Search for the cell housing the specified text and yield its (x, y) center coordinate. 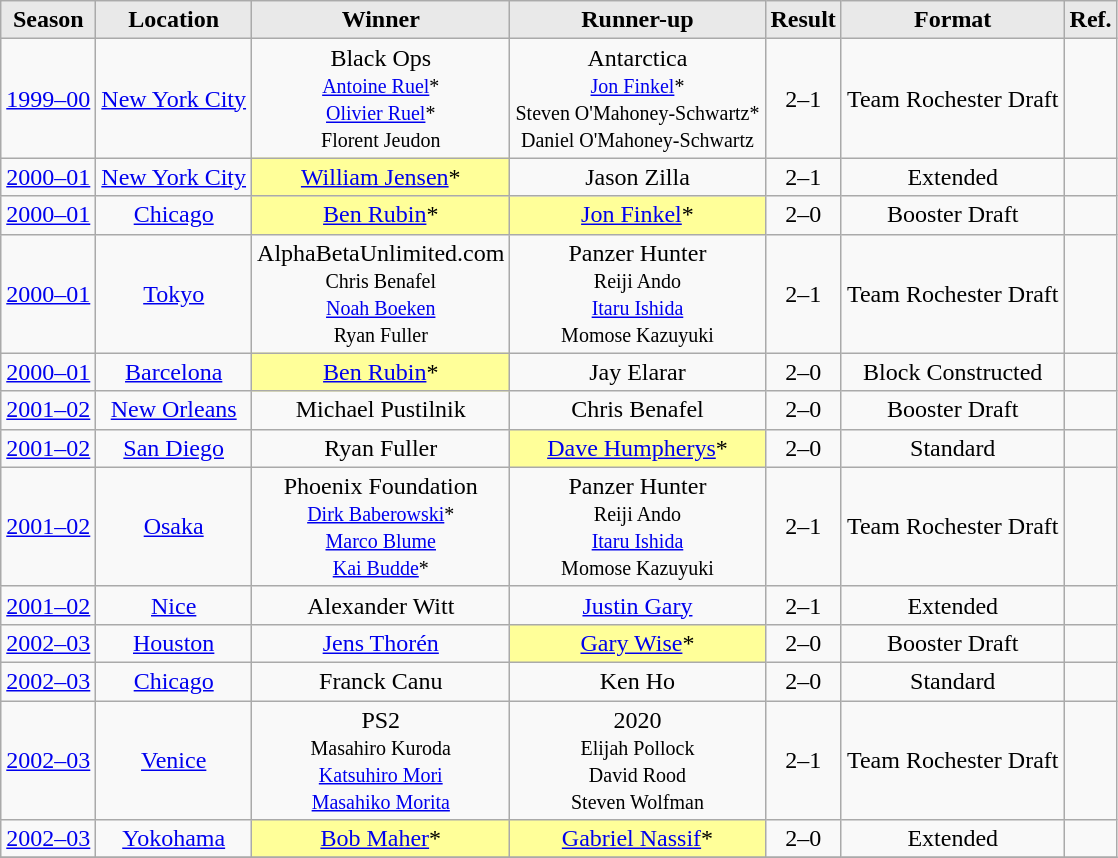
1999–00 (48, 98)
Block Constructed (952, 372)
Michael Pustilnik (381, 410)
Franck Canu (381, 681)
Ryan Fuller (381, 448)
Result (803, 20)
Ref. (1090, 20)
AlphaBetaUnlimited.comChris BenafelNoah BoekenRyan Fuller (381, 294)
PS2Masahiro KurodaKatsuhiro MoriMasahiko Morita (381, 760)
Yokohama (174, 839)
Winner (381, 20)
Barcelona (174, 372)
Dave Humpherys* (638, 448)
Alexander Witt (381, 605)
Ken Ho (638, 681)
Format (952, 20)
Phoenix FoundationDirk Baberowski*Marco BlumeKai Budde* (381, 526)
Justin Gary (638, 605)
Jason Zilla (638, 177)
Jay Elarar (638, 372)
Chris Benafel (638, 410)
Osaka (174, 526)
Tokyo (174, 294)
Gary Wise* (638, 643)
Location (174, 20)
Nice (174, 605)
Black OpsAntoine Ruel*Olivier Ruel*Florent Jeudon (381, 98)
Jens Thorén (381, 643)
Jon Finkel* (638, 215)
AntarcticaJon Finkel*Steven O'Mahoney-Schwartz*Daniel O'Mahoney-Schwartz (638, 98)
Runner-up (638, 20)
Venice (174, 760)
New Orleans (174, 410)
Gabriel Nassif* (638, 839)
2020Elijah PollockDavid RoodSteven Wolfman (638, 760)
Bob Maher* (381, 839)
William Jensen* (381, 177)
San Diego (174, 448)
Houston (174, 643)
Season (48, 20)
